Return (x, y) of the center of cell containing provided text 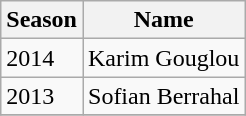
Season (42, 20)
Name (163, 20)
Sofian Berrahal (163, 96)
Karim Gouglou (163, 58)
2014 (42, 58)
2013 (42, 96)
